Extract the [X, Y] coordinate from the center of the cell holding the provided text.  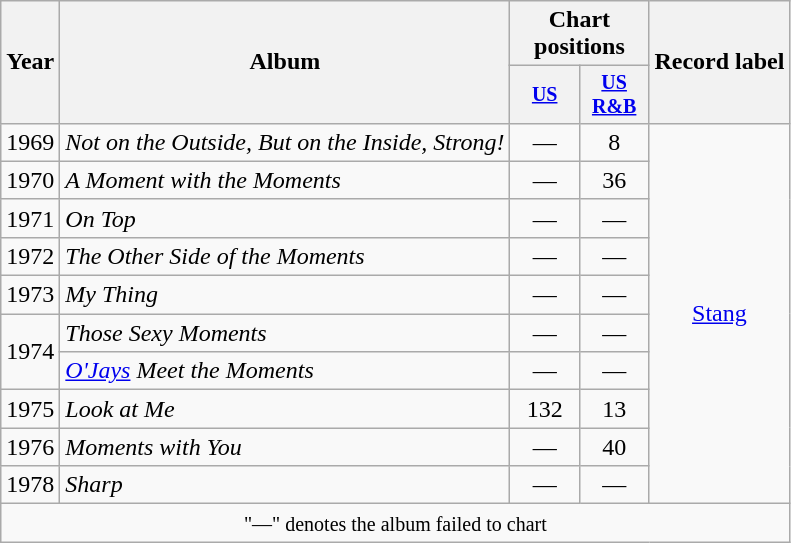
132 [544, 409]
1978 [30, 485]
1970 [30, 180]
1974 [30, 352]
Record label [720, 62]
1976 [30, 447]
1975 [30, 409]
The Other Side of the Moments [285, 256]
8 [614, 142]
Stang [720, 314]
1969 [30, 142]
US R&B [614, 94]
Sharp [285, 485]
O'Jays Meet the Moments [285, 371]
Look at Me [285, 409]
Year [30, 62]
"—" denotes the album failed to chart [396, 523]
Moments with You [285, 447]
13 [614, 409]
36 [614, 180]
On Top [285, 218]
Those Sexy Moments [285, 333]
40 [614, 447]
1972 [30, 256]
Album [285, 62]
1971 [30, 218]
Not on the Outside, But on the Inside, Strong! [285, 142]
A Moment with the Moments [285, 180]
My Thing [285, 295]
1973 [30, 295]
Chart positions [580, 34]
US [544, 94]
